Output the [x, y] coordinate of the center of the cell containing the given text.  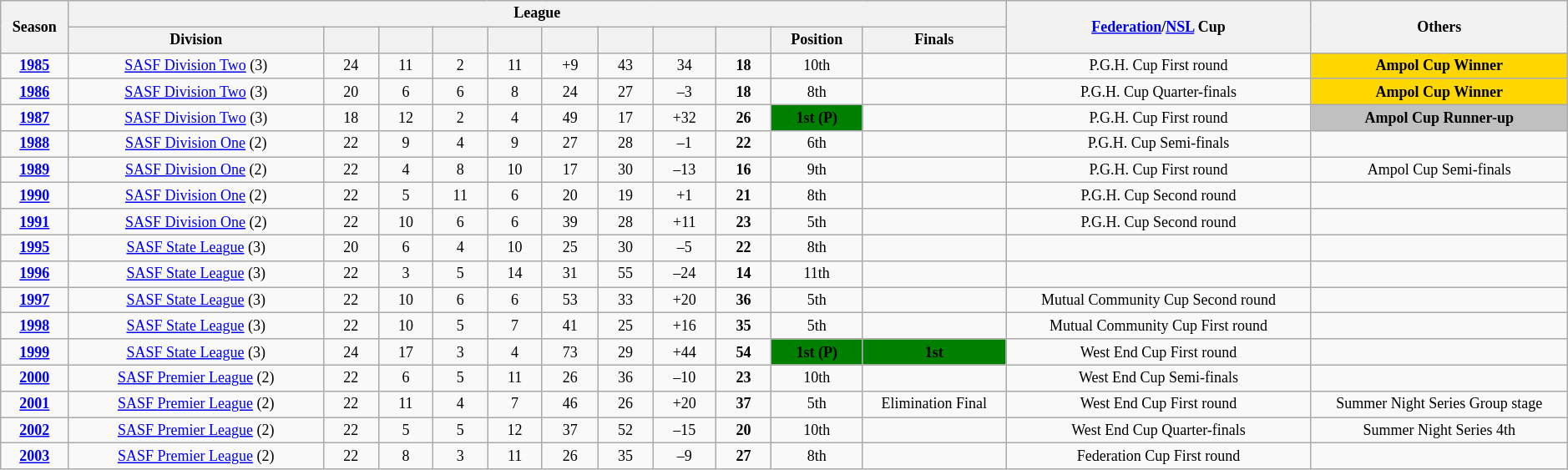
+9 [569, 65]
2002 [35, 431]
Elimination Final [934, 404]
2003 [35, 456]
–10 [685, 377]
League [538, 13]
46 [569, 404]
Mutual Community Cup Second round [1159, 301]
9th [817, 170]
33 [625, 301]
31 [569, 274]
73 [569, 352]
1986 [35, 92]
54 [744, 352]
Federation Cup First round [1159, 456]
34 [685, 65]
2000 [35, 377]
Mutual Community Cup First round [1159, 326]
+1 [685, 195]
Others [1439, 27]
21 [744, 195]
+32 [685, 117]
19 [625, 195]
29 [625, 352]
Finals [934, 40]
11th [817, 274]
1988 [35, 144]
16 [744, 170]
1996 [35, 274]
Summer Night Series 4th [1439, 431]
+16 [685, 326]
1st [934, 352]
–5 [685, 247]
43 [625, 65]
49 [569, 117]
+44 [685, 352]
1991 [35, 222]
1998 [35, 326]
Summer Night Series Group stage [1439, 404]
1999 [35, 352]
–24 [685, 274]
Ampol Cup Runner-up [1439, 117]
41 [569, 326]
P.G.H. Cup Quarter-finals [1159, 92]
52 [625, 431]
39 [569, 222]
+11 [685, 222]
6th [817, 144]
1997 [35, 301]
–1 [685, 144]
West End Cup Semi-finals [1159, 377]
–15 [685, 431]
–9 [685, 456]
Season [35, 27]
1985 [35, 65]
Position [817, 40]
1989 [35, 170]
1995 [35, 247]
Division [196, 40]
West End Cup Quarter-finals [1159, 431]
53 [569, 301]
P.G.H. Cup Semi-finals [1159, 144]
55 [625, 274]
Ampol Cup Semi-finals [1439, 170]
1990 [35, 195]
1987 [35, 117]
Federation/NSL Cup [1159, 27]
2001 [35, 404]
–13 [685, 170]
–3 [685, 92]
